Locate the cell with the specified text and output its [X, Y] center coordinate. 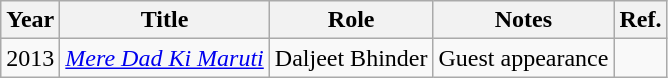
Mere Dad Ki Maruti [164, 58]
Daljeet Bhinder [351, 58]
Guest appearance [524, 58]
2013 [30, 58]
Ref. [640, 20]
Notes [524, 20]
Role [351, 20]
Title [164, 20]
Year [30, 20]
